From the cell containing the given text, extract its center point as (x, y) coordinate. 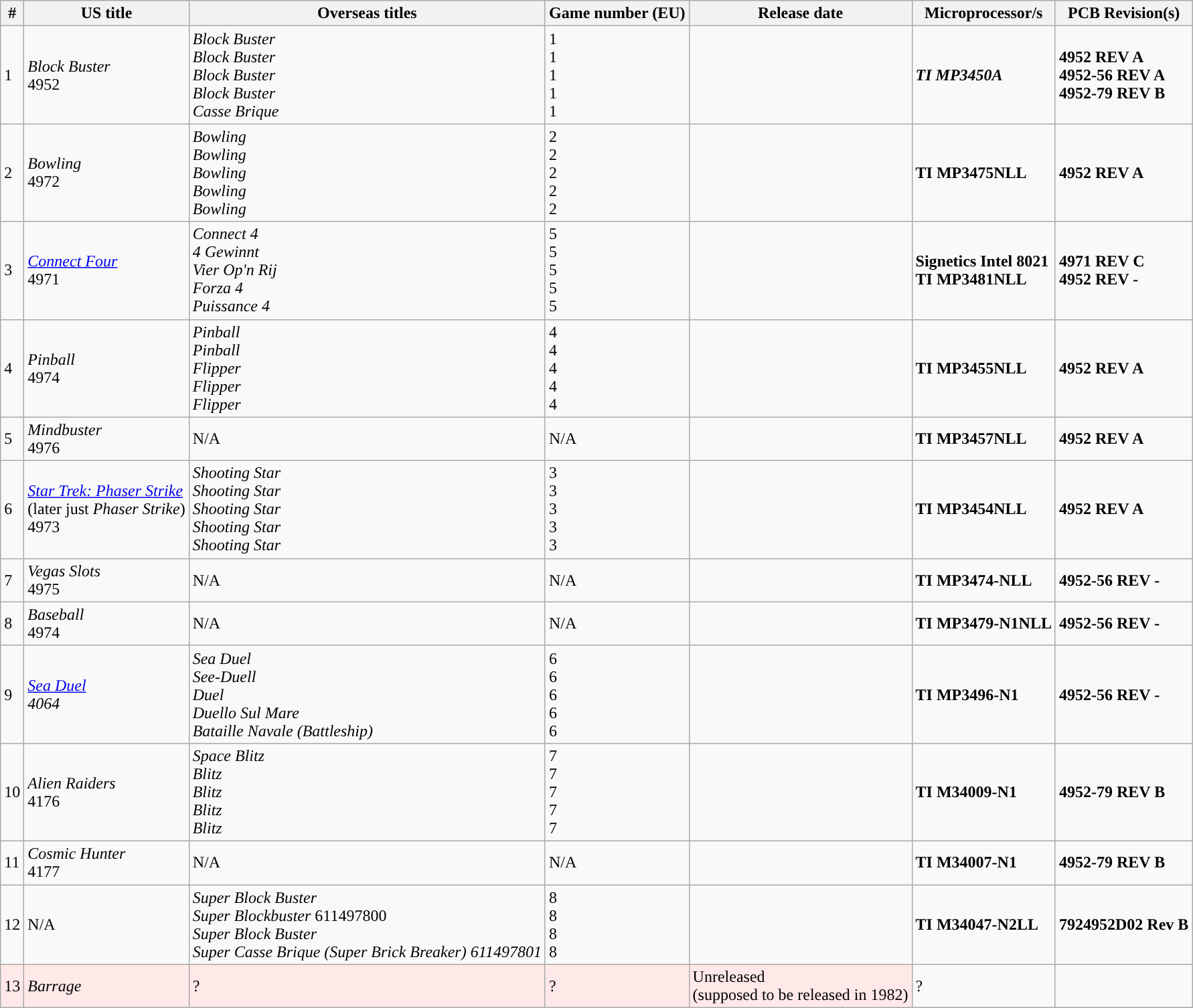
Star Trek: Phaser Strike(later just Phaser Strike)4973 (106, 509)
Game number (EU) (617, 13)
10 (12, 792)
Pinball4974 (106, 368)
3 3 3 3 3 (617, 509)
Bowling Bowling Bowling Bowling Bowling (367, 173)
Signetics Intel 8021TI MP3481NLL (983, 270)
TI M34009-N1 (983, 792)
US title (106, 13)
4971 REV C4952 REV - (1123, 270)
Vegas Slots4975 (106, 580)
8 (12, 624)
6 6 6 6 6 (617, 694)
1 (12, 75)
Sea Duel4064 (106, 694)
TI M34007-N1 (983, 862)
7924952D02 Rev B (1123, 925)
Sea Duel See-Duell Duel Duello Sul Mare Bataille Navale (Battleship) (367, 694)
TI MP3450A (983, 75)
TI MP3479-N1NLL (983, 624)
4 4 4 4 4 (617, 368)
Barrage (106, 987)
5 5 5 5 5 (617, 270)
Cosmic Hunter4177 (106, 862)
13 (12, 987)
Alien Raiders4176 (106, 792)
TI MP3454NLL (983, 509)
7 7 7 7 7 (617, 792)
2 2 2 2 2 (617, 173)
1 1 1 1 1 (617, 75)
2 (12, 173)
TI MP3475NLL (983, 173)
TI M34047-N2LL (983, 925)
Shooting Star Shooting Star Shooting Star Shooting Star Shooting Star (367, 509)
4 (12, 368)
3 (12, 270)
TI MP3474-NLL (983, 580)
4952 REV A4952-56 REV A4952-79 REV B (1123, 75)
TI MP3496-N1 (983, 694)
11 (12, 862)
Microprocessor/s (983, 13)
# (12, 13)
Pinball Pinball Flipper Flipper Flipper (367, 368)
Space Blitz Blitz Blitz Blitz Blitz (367, 792)
6 (12, 509)
Super Block Buster Super Blockbuster 611497800 Super Block Buster Super Casse Brique (Super Brick Breaker) 611497801 (367, 925)
Block Buster4952 (106, 75)
Connect Four4971 (106, 270)
Bowling4972 (106, 173)
Overseas titles (367, 13)
Block Buster Block Buster Block Buster Block Buster Casse Brique (367, 75)
5 (12, 439)
Release date (801, 13)
9 (12, 694)
8 8 8 8 (617, 925)
7 (12, 580)
Mindbuster4976 (106, 439)
Connect 4 4 Gewinnt Vier Op'n Rij Forza 4 Puissance 4 (367, 270)
PCB Revision(s) (1123, 13)
Unreleased(supposed to be released in 1982) (801, 987)
TI MP3457NLL (983, 439)
Baseball4974 (106, 624)
12 (12, 925)
TI MP3455NLL (983, 368)
